Provide the [X, Y] coordinate of the cell's center where the given text is located.  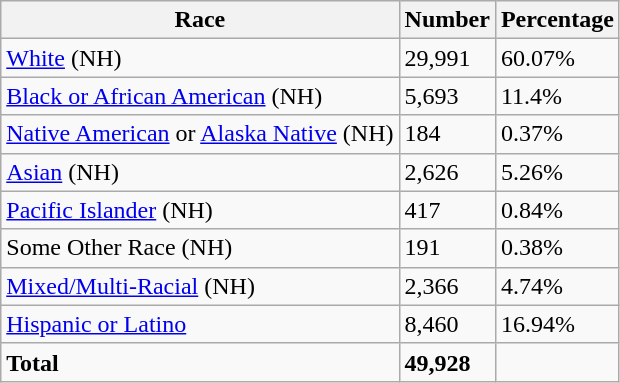
16.94% [557, 324]
417 [447, 210]
5,693 [447, 96]
60.07% [557, 58]
Some Other Race (NH) [200, 248]
191 [447, 248]
8,460 [447, 324]
29,991 [447, 58]
4.74% [557, 286]
49,928 [447, 362]
184 [447, 134]
White (NH) [200, 58]
Percentage [557, 20]
0.37% [557, 134]
Hispanic or Latino [200, 324]
Black or African American (NH) [200, 96]
0.84% [557, 210]
5.26% [557, 172]
Pacific Islander (NH) [200, 210]
0.38% [557, 248]
Total [200, 362]
2,626 [447, 172]
Mixed/Multi-Racial (NH) [200, 286]
Asian (NH) [200, 172]
Number [447, 20]
Race [200, 20]
Native American or Alaska Native (NH) [200, 134]
2,366 [447, 286]
11.4% [557, 96]
